Return (x, y) of the center of cell containing provided text 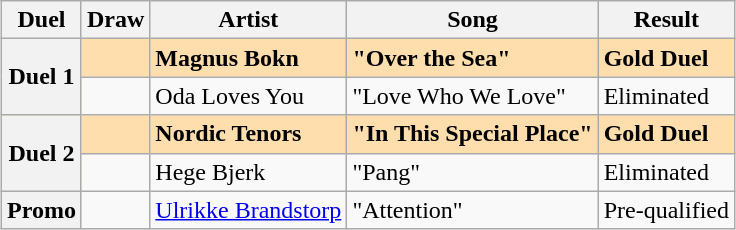
Pre-qualified (666, 210)
Magnus Bokn (248, 58)
Promo (41, 210)
Draw (115, 20)
"Attention" (472, 210)
Duel 2 (41, 153)
Artist (248, 20)
Hege Bjerk (248, 172)
"Love Who We Love" (472, 96)
Oda Loves You (248, 96)
"Pang" (472, 172)
Ulrikke Brandstorp (248, 210)
Duel 1 (41, 77)
"In This Special Place" (472, 134)
"Over the Sea" (472, 58)
Song (472, 20)
Nordic Tenors (248, 134)
Result (666, 20)
Duel (41, 20)
